Find where the given text appears and provide that cell's center as (x, y) coordinate. 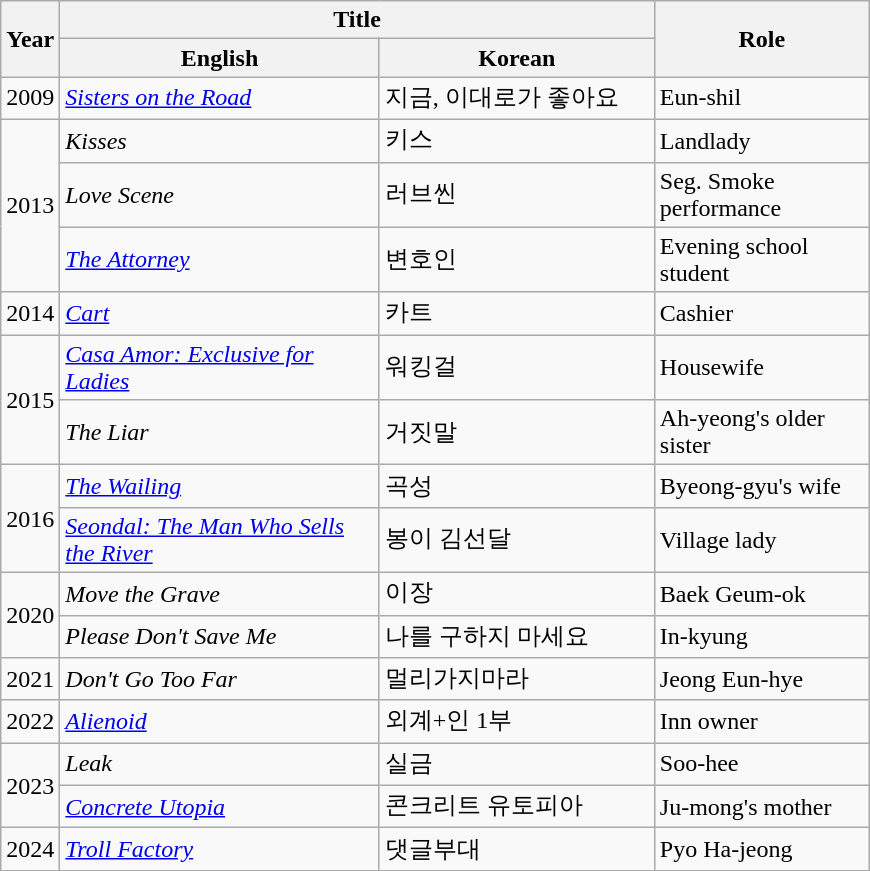
2009 (30, 98)
Cashier (762, 314)
2014 (30, 314)
Role (762, 39)
The Attorney (220, 260)
2015 (30, 400)
Korean (516, 58)
2016 (30, 519)
Ju-mong's mother (762, 806)
Baek Geum-ok (762, 594)
English (220, 58)
2020 (30, 614)
카트 (516, 314)
Year (30, 39)
러브씬 (516, 194)
The Liar (220, 432)
2013 (30, 206)
실금 (516, 764)
키스 (516, 140)
거짓말 (516, 432)
외계+인 1부 (516, 722)
Inn owner (762, 722)
2023 (30, 786)
워킹걸 (516, 368)
Landlady (762, 140)
Troll Factory (220, 850)
Housewife (762, 368)
댓글부대 (516, 850)
Soo-hee (762, 764)
Evening school student (762, 260)
나를 구하지 마세요 (516, 636)
Please Don't Save Me (220, 636)
Pyo Ha-jeong (762, 850)
Byeong-gyu's wife (762, 486)
Don't Go Too Far (220, 680)
콘크리트 유토피아 (516, 806)
Seg. Smoke performance (762, 194)
Move the Grave (220, 594)
Jeong Eun-hye (762, 680)
Kisses (220, 140)
Alienoid (220, 722)
Village lady (762, 540)
Seondal: The Man Who Sells the River (220, 540)
Love Scene (220, 194)
Title (358, 20)
Casa Amor: Exclusive for Ladies (220, 368)
봉이 김선달 (516, 540)
Ah-yeong's older sister (762, 432)
Cart (220, 314)
The Wailing (220, 486)
멀리가지마라 (516, 680)
Concrete Utopia (220, 806)
In-kyung (762, 636)
Sisters on the Road (220, 98)
이장 (516, 594)
Leak (220, 764)
2021 (30, 680)
2024 (30, 850)
Eun-shil (762, 98)
변호인 (516, 260)
곡성 (516, 486)
2022 (30, 722)
지금, 이대로가 좋아요 (516, 98)
